Return [x, y] of the center of cell containing provided text 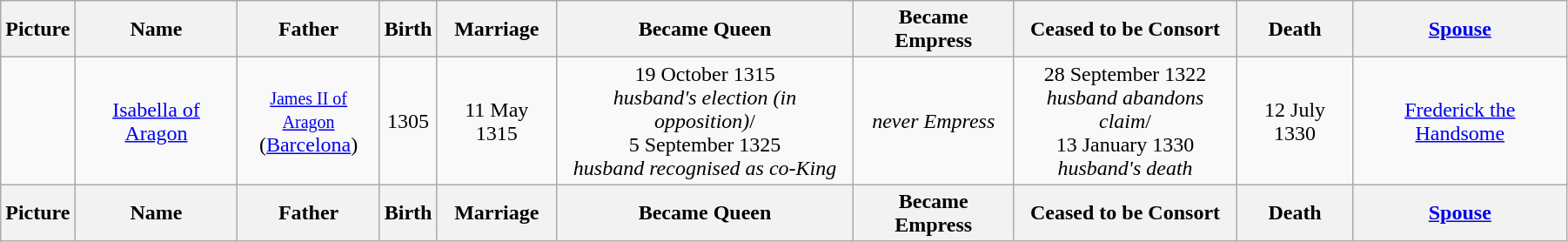
12 July 1330 [1295, 121]
Isabella of Aragon [157, 121]
1305 [408, 121]
James II of Aragon(Barcelona) [308, 121]
11 May 1315 [497, 121]
Frederick the Handsome [1460, 121]
never Empress [933, 121]
28 September 1322husband abandons claim/13 January 1330husband's death [1125, 121]
19 October 1315husband's election (in opposition)/ 5 September 1325husband recognised as co-King [705, 121]
